Return (X, Y) of the center of cell containing provided text 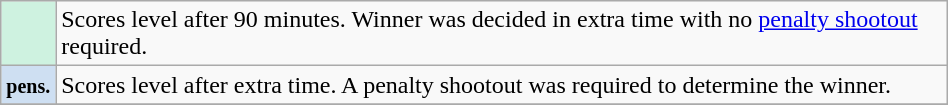
Scores level after 90 minutes. Winner was decided in extra time with no penalty shootout required. (502, 34)
pens. (28, 85)
Scores level after extra time. A penalty shootout was required to determine the winner. (502, 85)
